Detect which cell encompasses the target text, then output its (x, y) center coordinate. 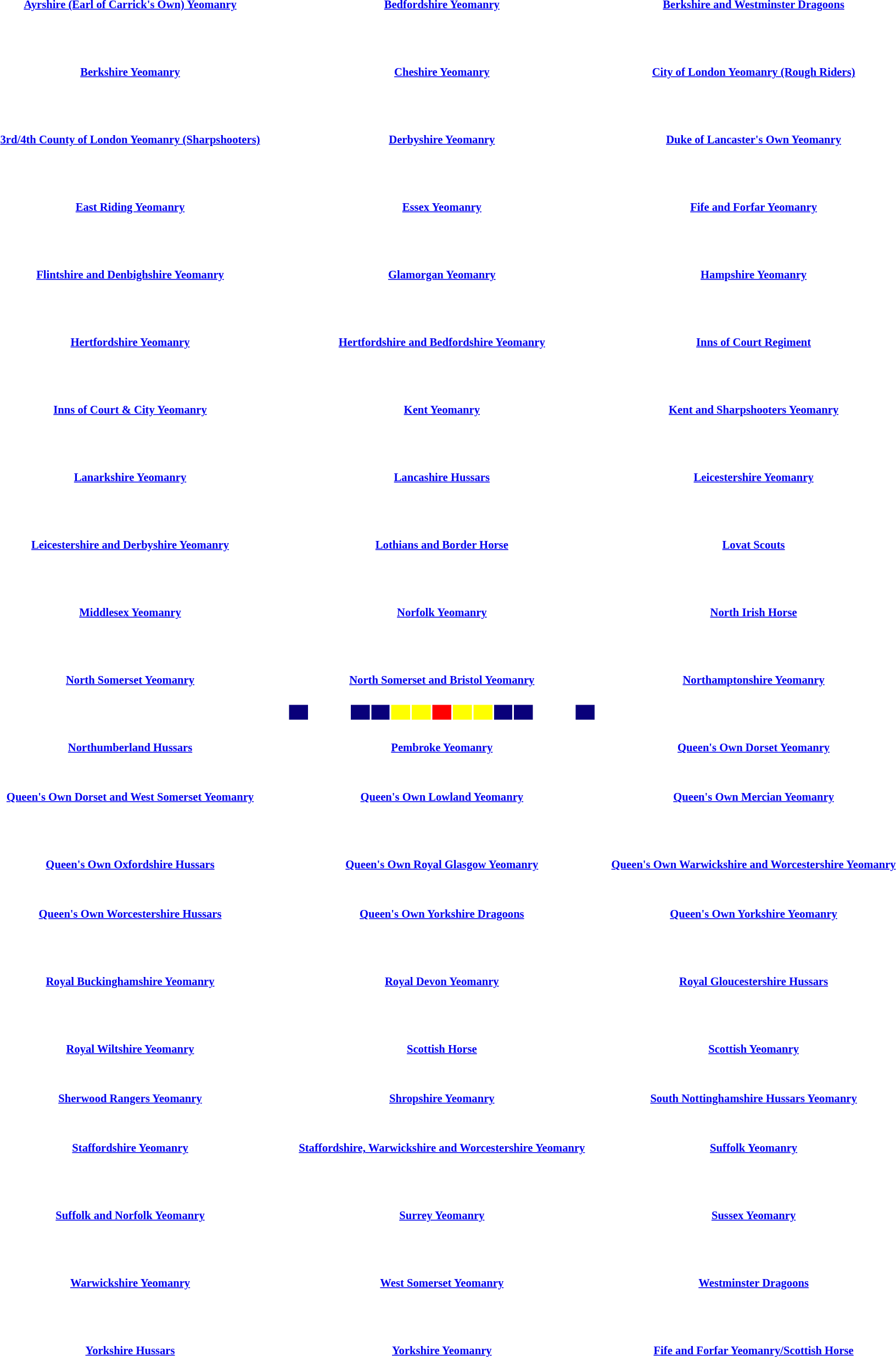
Essex Yeomanry (441, 208)
Cheshire Yeomanry (441, 72)
Queen's Own Lowland Yeomanry (441, 797)
Norfolk Yeomanry (441, 613)
Shropshire Yeomanry (441, 1098)
Lothians and Border Horse (441, 545)
Pembroke Yeomanry (441, 748)
Staffordshire, Warwickshire and Worcestershire Yeomanry (441, 1148)
Royal Devon Yeomanry (441, 982)
Queen's Own Royal Glasgow Yeomanry (441, 864)
Kent Yeomanry (441, 410)
Surrey Yeomanry (441, 1216)
Lancashire Hussars (441, 478)
Queen's Own Yorkshire Dragoons (441, 914)
Derbyshire Yeomanry (441, 139)
Scottish Horse (441, 1049)
West Somerset Yeomanry (441, 1283)
Glamorgan Yeomanry (441, 275)
Hertfordshire and Bedfordshire Yeomanry (441, 343)
North Somerset and Bristol Yeomanry (441, 680)
